Return the (X, Y) coordinate for the center point of the cell that contains the specified text.  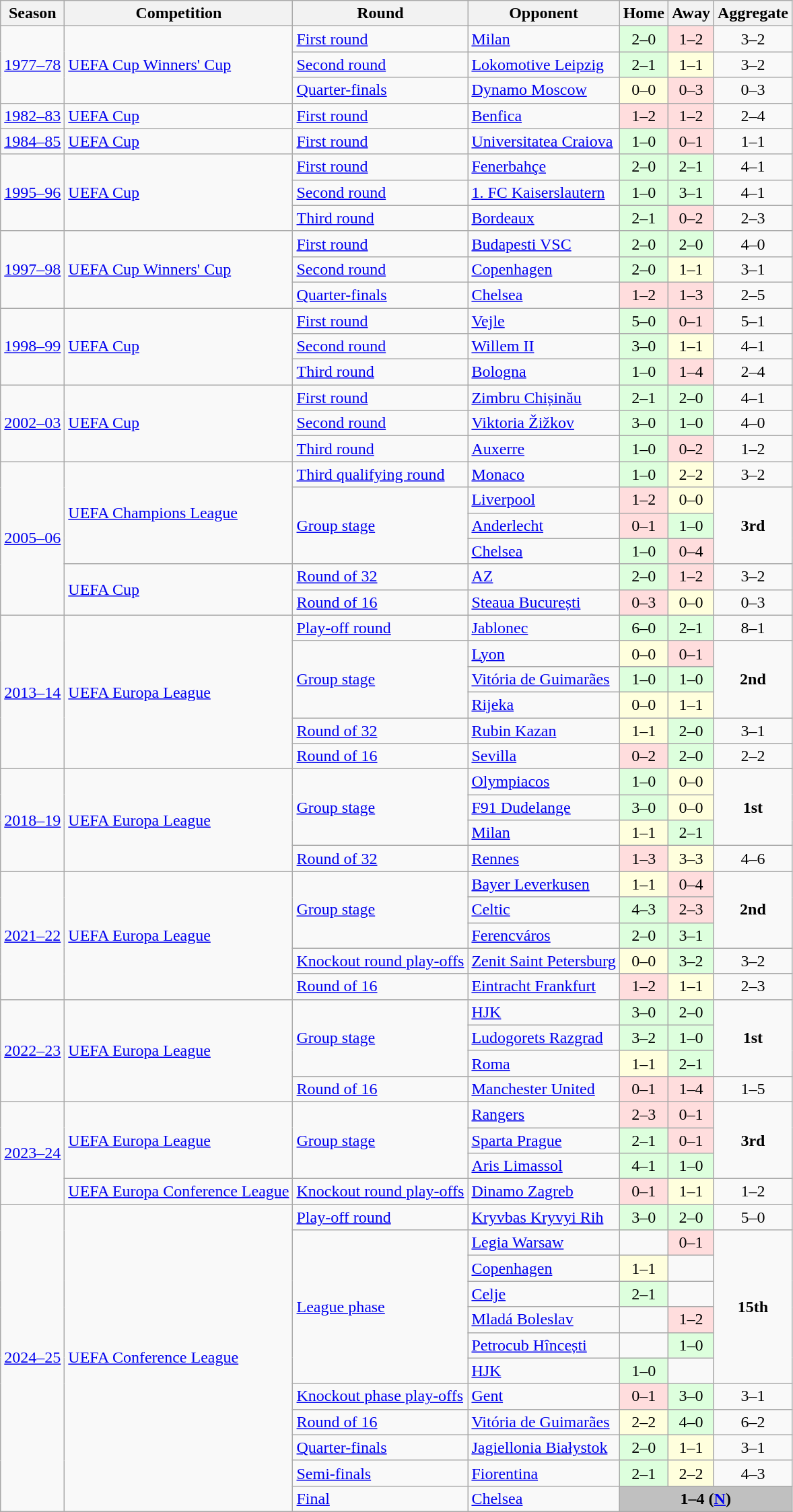
Lokomotive Leipzig (544, 65)
2005–06 (32, 538)
15th (753, 1307)
2023–24 (32, 1153)
Third qualifying round (380, 474)
2013–14 (32, 692)
Roma (544, 1063)
Rennes (544, 859)
1–5 (753, 1089)
Dinamo Zagreb (544, 1192)
Dynamo Moscow (544, 90)
Gent (544, 1396)
6–0 (644, 628)
1977–78 (32, 65)
Home (644, 13)
Knockout phase play-offs (380, 1396)
Away (691, 13)
F91 Dudelange (544, 807)
Zenit Saint Petersburg (544, 961)
Kryvbas Kryvyi Rih (544, 1217)
Anderlecht (544, 526)
Opponent (544, 13)
Final (380, 1499)
Aris Limassol (544, 1166)
Round (380, 13)
Mladá Boleslav (544, 1320)
Bologna (544, 372)
Zimbru Chișinău (544, 398)
Vejle (544, 321)
1984–85 (32, 141)
UEFA Champions League (179, 513)
Ferencváros (544, 935)
Petrocub Hîncești (544, 1345)
Budapesti VSC (544, 244)
Olympiacos (544, 782)
Celtic (544, 910)
Celje (544, 1294)
Rangers (544, 1114)
Jablonec (544, 628)
Liverpool (544, 500)
1–4 (N) (705, 1499)
Manchester United (544, 1089)
2022–23 (32, 1050)
Ludogorets Razgrad (544, 1038)
2002–03 (32, 423)
1997–98 (32, 269)
Sevilla (544, 756)
3–3 (691, 859)
Competition (179, 13)
2–5 (753, 295)
4–6 (753, 859)
UEFA Europa Conference League (179, 1192)
Rubin Kazan (544, 730)
Aggregate (753, 13)
2024–25 (32, 1358)
Fiorentina (544, 1473)
6–2 (753, 1422)
Auxerre (544, 449)
Bayer Leverkusen (544, 884)
1982–83 (32, 116)
Bordeaux (544, 218)
Lyon (544, 653)
2018–19 (32, 820)
1995–96 (32, 192)
1998–99 (32, 347)
Eintracht Frankfurt (544, 986)
Fenerbahçe (544, 167)
Viktoria Žižkov (544, 423)
Jagiellonia Białystok (544, 1447)
AZ (544, 577)
Monaco (544, 474)
Steaua București (544, 602)
8–1 (753, 628)
Universitatea Craiova (544, 141)
Rijeka (544, 705)
Semi-finals (380, 1473)
Sparta Prague (544, 1141)
5–1 (753, 321)
1. FC Kaiserslautern (544, 192)
Benfica (544, 116)
Willem II (544, 347)
UEFA Conference League (179, 1358)
Legia Warsaw (544, 1243)
2021–22 (32, 935)
League phase (380, 1307)
Season (32, 13)
